Pinpoint the cell where the given text exists, returning its (X, Y) midpoint coordinate. 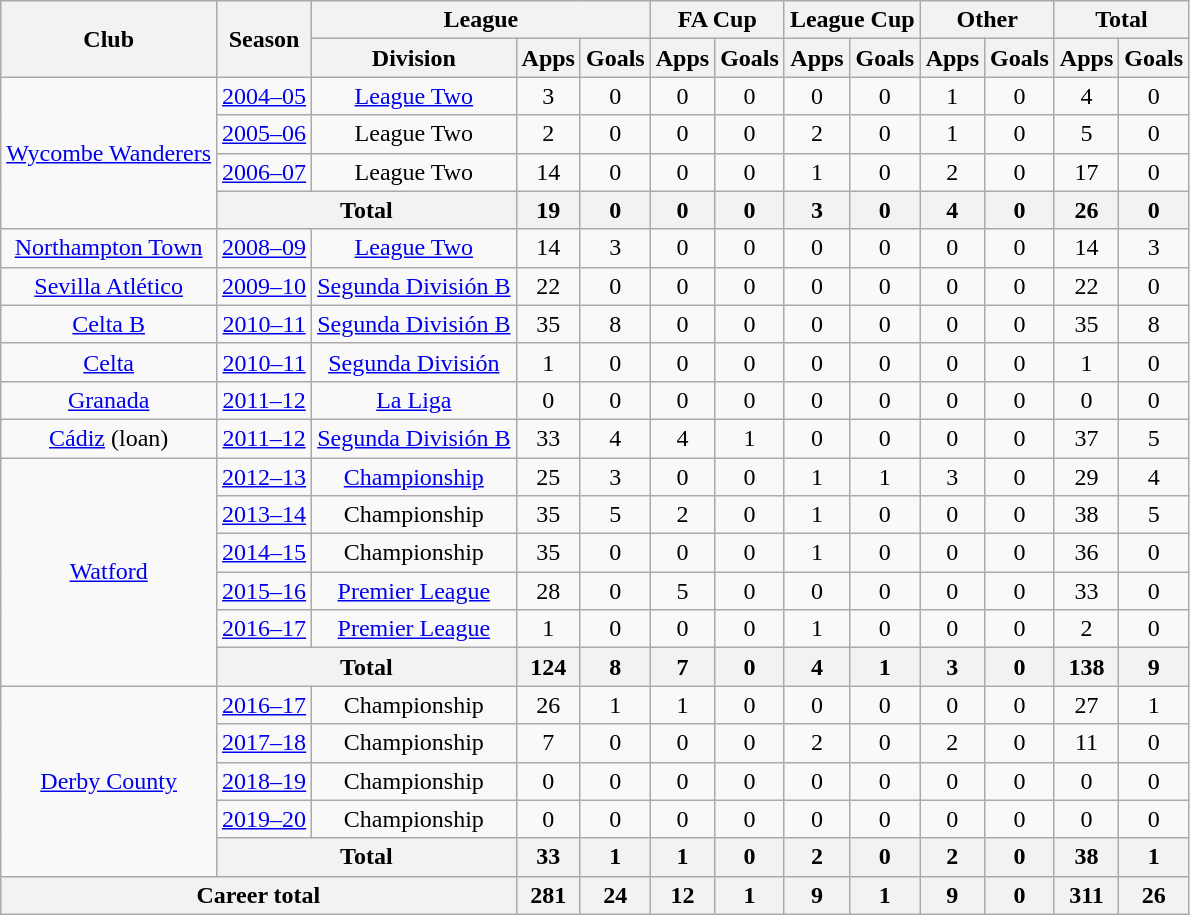
28 (548, 591)
25 (548, 477)
2018–19 (264, 781)
27 (1086, 705)
Club (109, 39)
2019–20 (264, 819)
24 (615, 895)
17 (1086, 172)
2009–10 (264, 286)
36 (1086, 553)
2017–18 (264, 743)
12 (682, 895)
Other (987, 20)
Cádiz (loan) (109, 438)
37 (1086, 438)
2015–16 (264, 591)
2008–09 (264, 248)
29 (1086, 477)
League Cup (852, 20)
2006–07 (264, 172)
2013–14 (264, 515)
Segunda División (414, 362)
2004–05 (264, 96)
2014–15 (264, 553)
Northampton Town (109, 248)
Celta (109, 362)
Watford (109, 572)
19 (548, 210)
Division (414, 58)
2005–06 (264, 134)
FA Cup (717, 20)
138 (1086, 667)
Celta B (109, 324)
Wycombe Wanderers (109, 153)
2012–13 (264, 477)
11 (1086, 743)
League (482, 20)
281 (548, 895)
Sevilla Atlético (109, 286)
311 (1086, 895)
Career total (258, 895)
La Liga (414, 400)
Granada (109, 400)
124 (548, 667)
Season (264, 39)
Derby County (109, 781)
